Scan for the cell matching the given text and deliver its (X, Y) coordinate at center. 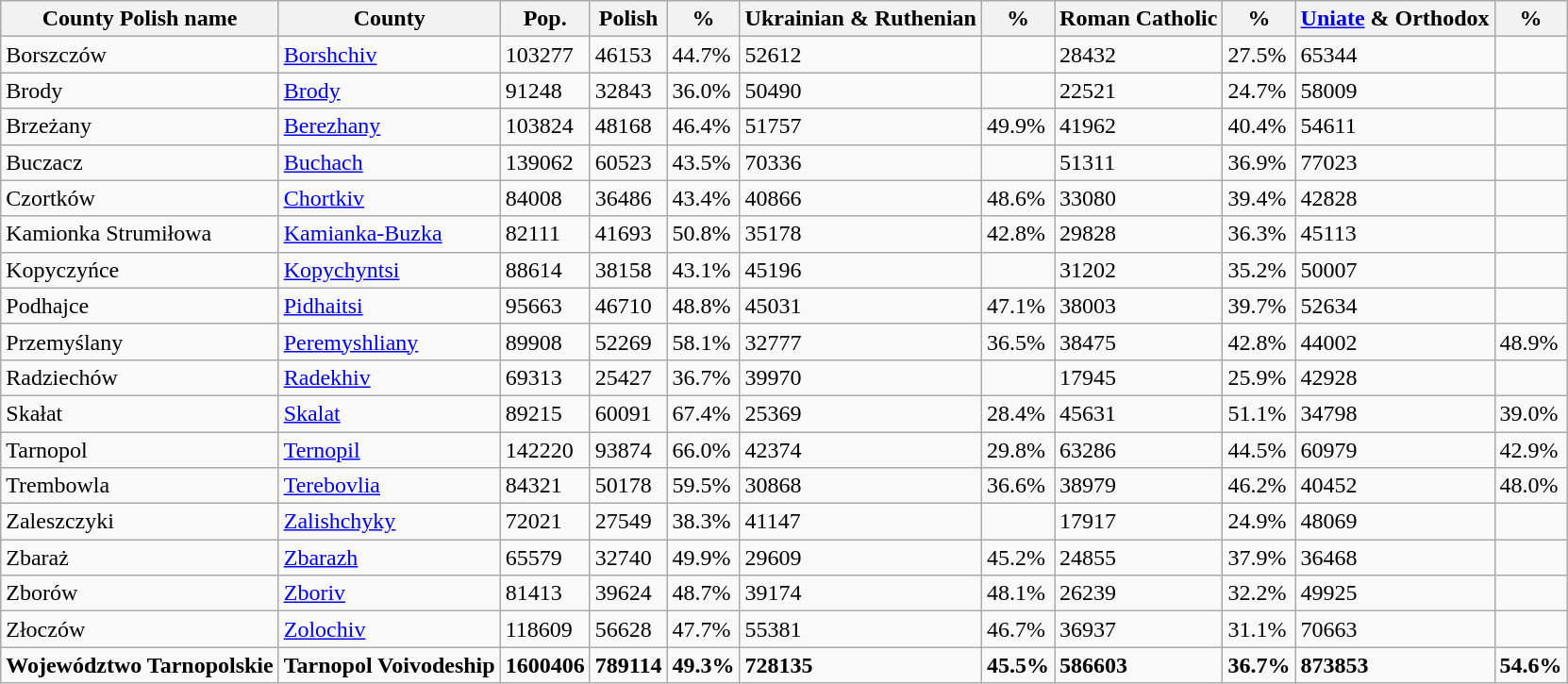
44.7% (704, 55)
Złoczów (140, 629)
103277 (545, 55)
586603 (1139, 665)
29609 (860, 558)
Kamionka Strumiłowa (140, 234)
52612 (860, 55)
38.3% (704, 522)
41693 (628, 234)
45196 (860, 270)
95663 (545, 306)
Roman Catholic (1139, 19)
32843 (628, 91)
48069 (1394, 522)
Radziechów (140, 377)
24.7% (1259, 91)
29.8% (1017, 450)
42928 (1394, 377)
Terebovlia (389, 486)
35178 (860, 234)
36486 (628, 198)
31.1% (1259, 629)
63286 (1139, 450)
Zbarazh (389, 558)
89215 (545, 413)
Województwo Tarnopolskie (140, 665)
48168 (628, 126)
28.4% (1017, 413)
32.2% (1259, 593)
41147 (860, 522)
48.8% (704, 306)
37.9% (1259, 558)
Czortków (140, 198)
142220 (545, 450)
44002 (1394, 342)
33080 (1139, 198)
46.2% (1259, 486)
60979 (1394, 450)
69313 (545, 377)
Zaleszczyki (140, 522)
59.5% (704, 486)
Kamianka-Buzka (389, 234)
Zbaraż (140, 558)
50490 (860, 91)
Przemyślany (140, 342)
51757 (860, 126)
35.2% (1259, 270)
55381 (860, 629)
17945 (1139, 377)
36.9% (1259, 162)
Zborów (140, 593)
Skałat (140, 413)
728135 (860, 665)
89908 (545, 342)
29828 (1139, 234)
Kopyczyńce (140, 270)
49.3% (704, 665)
Ukrainian & Ruthenian (860, 19)
45631 (1139, 413)
82111 (545, 234)
27.5% (1259, 55)
46.7% (1017, 629)
91248 (545, 91)
46710 (628, 306)
43.4% (704, 198)
36468 (1394, 558)
118609 (545, 629)
70663 (1394, 629)
46.4% (704, 126)
49925 (1394, 593)
Podhajce (140, 306)
30868 (860, 486)
45031 (860, 306)
38475 (1139, 342)
38158 (628, 270)
28432 (1139, 55)
46153 (628, 55)
103824 (545, 126)
Borszczów (140, 55)
Brzeżany (140, 126)
43.5% (704, 162)
50007 (1394, 270)
Zalishchyky (389, 522)
42828 (1394, 198)
873853 (1394, 665)
Tarnopol (140, 450)
Buczacz (140, 162)
42.9% (1530, 450)
72021 (545, 522)
54611 (1394, 126)
48.0% (1530, 486)
26239 (1139, 593)
45.2% (1017, 558)
Tarnopol Voivodeship (389, 665)
32777 (860, 342)
39624 (628, 593)
Kopychyntsi (389, 270)
Polish (628, 19)
39.4% (1259, 198)
38979 (1139, 486)
44.5% (1259, 450)
Zboriv (389, 593)
34798 (1394, 413)
65344 (1394, 55)
48.1% (1017, 593)
84008 (545, 198)
Radekhiv (389, 377)
43.1% (704, 270)
36.3% (1259, 234)
88614 (545, 270)
Skalat (389, 413)
Berezhany (389, 126)
42374 (860, 450)
County Polish name (140, 19)
60091 (628, 413)
39.0% (1530, 413)
48.9% (1530, 342)
1600406 (545, 665)
36.6% (1017, 486)
36937 (1139, 629)
54.6% (1530, 665)
25369 (860, 413)
77023 (1394, 162)
39174 (860, 593)
70336 (860, 162)
40452 (1394, 486)
Uniate & Orthodox (1394, 19)
47.7% (704, 629)
Borshchiv (389, 55)
36.5% (1017, 342)
81413 (545, 593)
51.1% (1259, 413)
40866 (860, 198)
50178 (628, 486)
25427 (628, 377)
50.8% (704, 234)
Buchach (389, 162)
52269 (628, 342)
84321 (545, 486)
66.0% (704, 450)
60523 (628, 162)
48.7% (704, 593)
31202 (1139, 270)
139062 (545, 162)
45113 (1394, 234)
32740 (628, 558)
789114 (628, 665)
25.9% (1259, 377)
56628 (628, 629)
36.0% (704, 91)
65579 (545, 558)
24.9% (1259, 522)
17917 (1139, 522)
22521 (1139, 91)
27549 (628, 522)
58009 (1394, 91)
45.5% (1017, 665)
58.1% (704, 342)
41962 (1139, 126)
39.7% (1259, 306)
Pop. (545, 19)
24855 (1139, 558)
39970 (860, 377)
Pidhaitsi (389, 306)
67.4% (704, 413)
Ternopil (389, 450)
48.6% (1017, 198)
Peremyshliany (389, 342)
47.1% (1017, 306)
Trembowla (140, 486)
Chortkiv (389, 198)
County (389, 19)
40.4% (1259, 126)
52634 (1394, 306)
51311 (1139, 162)
38003 (1139, 306)
Zolochiv (389, 629)
93874 (628, 450)
